Provide the [X, Y] coordinate of the cell's center where the given text is located.  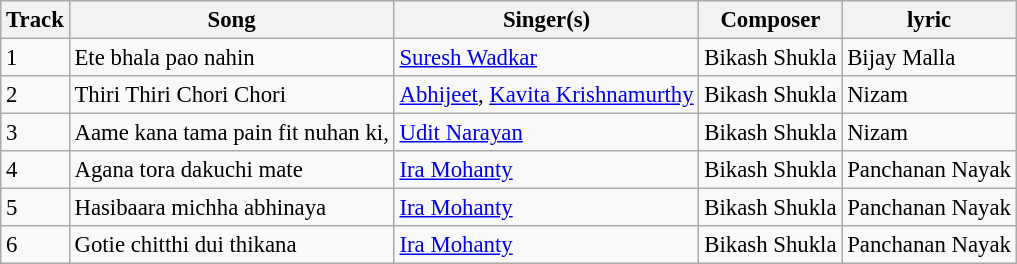
Udit Narayan [546, 133]
Composer [770, 20]
Thiri Thiri Chori Chori [232, 95]
1 [35, 58]
Track [35, 20]
6 [35, 245]
3 [35, 133]
4 [35, 170]
Singer(s) [546, 20]
lyric [929, 20]
Bijay Malla [929, 58]
Agana tora dakuchi mate [232, 170]
Gotie chitthi dui thikana [232, 245]
Aame kana tama pain fit nuhan ki, [232, 133]
Hasibaara michha abhinaya [232, 208]
Abhijeet, Kavita Krishnamurthy [546, 95]
2 [35, 95]
Ete bhala pao nahin [232, 58]
Song [232, 20]
5 [35, 208]
Suresh Wadkar [546, 58]
